Provide the (X, Y) coordinate of the cell's center where the given text is located.  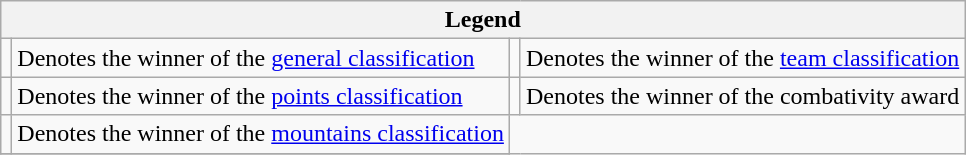
Denotes the winner of the general classification (261, 58)
Legend (483, 20)
Denotes the winner of the points classification (261, 96)
Denotes the winner of the mountains classification (261, 134)
Denotes the winner of the team classification (742, 58)
Denotes the winner of the combativity award (742, 96)
